Determine the [x, y] coordinate at the center of the cell enclosing the given text.  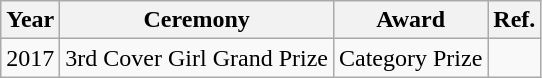
Year [30, 20]
3rd Cover Girl Grand Prize [197, 58]
Award [410, 20]
Ref. [514, 20]
Ceremony [197, 20]
Category Prize [410, 58]
2017 [30, 58]
